Provide the (X, Y) coordinate of the cell's center where the given text is located.  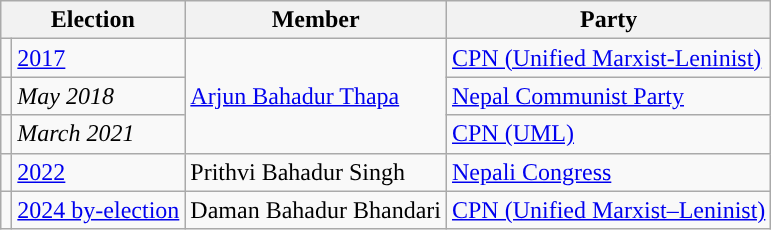
Election (93, 20)
Arjun Bahadur Thapa (316, 96)
CPN (Unified Marxist-Leninist) (608, 58)
Prithvi Bahadur Singh (316, 172)
2017 (98, 58)
March 2021 (98, 134)
Member (316, 20)
Nepali Congress (608, 172)
CPN (Unified Marxist–Leninist) (608, 210)
Party (608, 20)
May 2018 (98, 96)
Nepal Communist Party (608, 96)
2024 by-election (98, 210)
2022 (98, 172)
Daman Bahadur Bhandari (316, 210)
CPN (UML) (608, 134)
